For the text-containing cell, return its midpoint in [x, y] coordinate format. 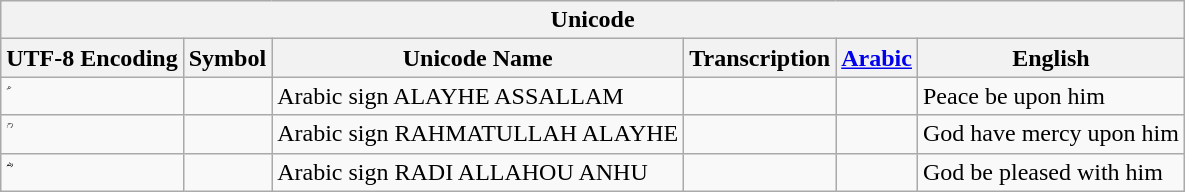
Unicode Name [478, 58]
Arabic sign RADI ALLAHOU ANHU [478, 172]
UTF-8 Encoding [92, 58]
Arabic sign RAHMATULLAH ALAYHE [478, 134]
Transcription [760, 58]
ؒ [92, 134]
Symbol [227, 58]
God be pleased with him [1050, 172]
ؓ [92, 172]
God have mercy upon him [1050, 134]
English [1050, 58]
Unicode [593, 20]
ؑ [92, 96]
Arabic sign ALAYHE ASSALLAM [478, 96]
Arabic [877, 58]
Peace be upon him [1050, 96]
